Find where the given text appears and provide that cell's center as (x, y) coordinate. 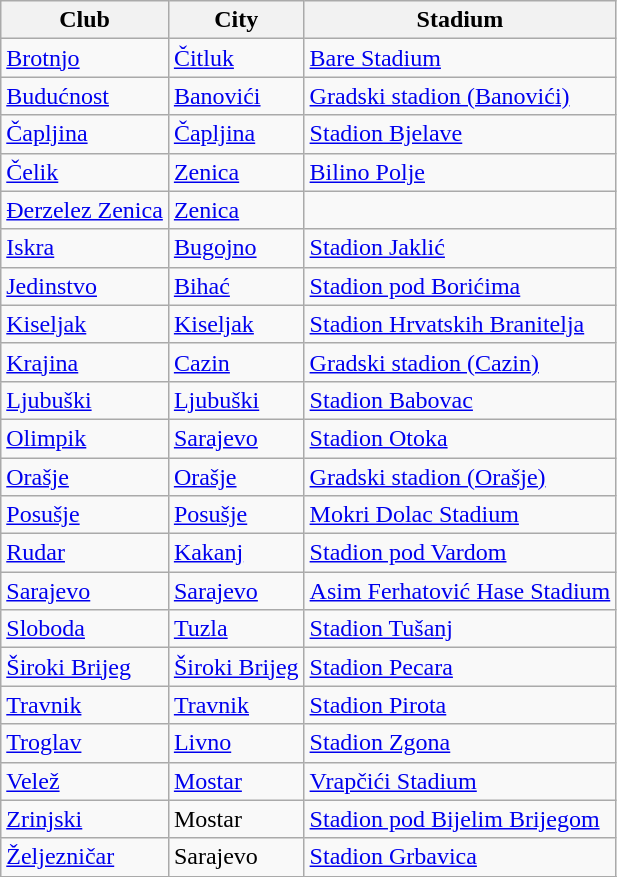
Asim Ferhatović Hase Stadium (460, 591)
Club (85, 20)
Cazin (236, 362)
Sloboda (85, 629)
Stadion Otoka (460, 438)
Livno (236, 743)
Banovići (236, 96)
Bugojno (236, 248)
Željezničar (85, 857)
Stadion pod Vardom (460, 553)
Brotnjo (85, 58)
Stadion Babovac (460, 400)
Čitluk (236, 58)
Jedinstvo (85, 286)
Gradski stadion (Orašje) (460, 477)
Mokri Dolac Stadium (460, 515)
Čelik (85, 172)
Bare Stadium (460, 58)
Stadium (460, 20)
Stadion Zgona (460, 743)
City (236, 20)
Đerzelez Zenica (85, 210)
Stadion Pecara (460, 667)
Stadion pod Bijelim Brijegom (460, 819)
Bilino Polje (460, 172)
Zrinjski (85, 819)
Velež (85, 781)
Stadion Pirota (460, 705)
Krajina (85, 362)
Iskra (85, 248)
Gradski stadion (Cazin) (460, 362)
Bihać (236, 286)
Kakanj (236, 553)
Vrapčići Stadium (460, 781)
Stadion Jaklić (460, 248)
Stadion Tušanj (460, 629)
Budućnost (85, 96)
Tuzla (236, 629)
Gradski stadion (Banovići) (460, 96)
Stadion Hrvatskih Branitelja (460, 324)
Rudar (85, 553)
Stadion Grbavica (460, 857)
Olimpik (85, 438)
Stadion pod Borićima (460, 286)
Stadion Bjelave (460, 134)
Troglav (85, 743)
